Detect which cell encompasses the target text, then output its [x, y] center coordinate. 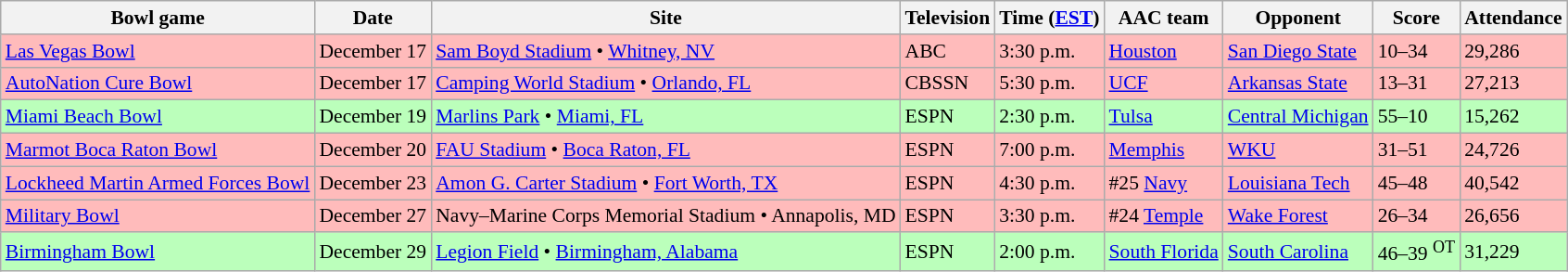
4:30 p.m. [1049, 183]
45–48 [1416, 183]
#25 Navy [1164, 183]
Attendance [1513, 18]
Score [1416, 18]
27,213 [1513, 84]
13–31 [1416, 84]
Miami Beach Bowl [158, 117]
Sam Boyd Stadium • Whitney, NV [665, 51]
Marmot Boca Raton Bowl [158, 150]
29,286 [1513, 51]
Memphis [1164, 150]
Bowl game [158, 18]
South Carolina [1298, 253]
31,229 [1513, 253]
San Diego State [1298, 51]
Tulsa [1164, 117]
Birmingham Bowl [158, 253]
15,262 [1513, 117]
CBSSN [948, 84]
7:00 p.m. [1049, 150]
UCF [1164, 84]
31–51 [1416, 150]
26,656 [1513, 216]
Date [373, 18]
South Florida [1164, 253]
December 19 [373, 117]
ABC [948, 51]
AAC team [1164, 18]
Opponent [1298, 18]
Las Vegas Bowl [158, 51]
WKU [1298, 150]
46–39 OT [1416, 253]
December 27 [373, 216]
10–34 [1416, 51]
Arkansas State [1298, 84]
Louisiana Tech [1298, 183]
Time (EST) [1049, 18]
Central Michigan [1298, 117]
Marlins Park • Miami, FL [665, 117]
26–34 [1416, 216]
AutoNation Cure Bowl [158, 84]
December 29 [373, 253]
55–10 [1416, 117]
December 20 [373, 150]
Camping World Stadium • Orlando, FL [665, 84]
2:00 p.m. [1049, 253]
Houston [1164, 51]
Lockheed Martin Armed Forces Bowl [158, 183]
24,726 [1513, 150]
Site [665, 18]
Legion Field • Birmingham, Alabama [665, 253]
Television [948, 18]
Wake Forest [1298, 216]
December 23 [373, 183]
40,542 [1513, 183]
FAU Stadium • Boca Raton, FL [665, 150]
Navy–Marine Corps Memorial Stadium • Annapolis, MD [665, 216]
Military Bowl [158, 216]
#24 Temple [1164, 216]
2:30 p.m. [1049, 117]
5:30 p.m. [1049, 84]
Amon G. Carter Stadium • Fort Worth, TX [665, 183]
